Search for the cell housing the specified text and yield its [x, y] center coordinate. 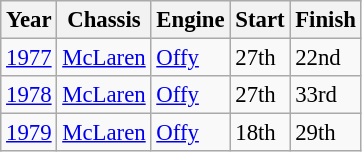
Engine [190, 20]
1977 [29, 58]
Start [260, 20]
33rd [326, 95]
22nd [326, 58]
Finish [326, 20]
1979 [29, 133]
29th [326, 133]
18th [260, 133]
1978 [29, 95]
Chassis [104, 20]
Year [29, 20]
